Output the (x, y) coordinate of the center of the cell containing the given text.  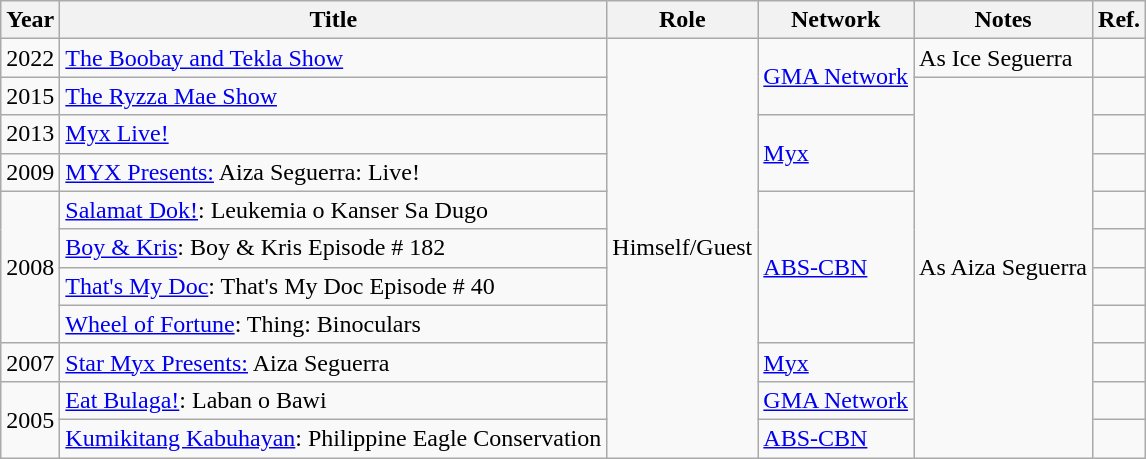
Network (836, 20)
Year (30, 20)
Boy & Kris: Boy & Kris Episode # 182 (334, 248)
2013 (30, 134)
As Ice Seguerra (1004, 58)
2015 (30, 96)
2008 (30, 267)
Role (682, 20)
Ref. (1120, 20)
Kumikitang Kabuhayan: Philippine Eagle Conservation (334, 438)
Salamat Dok!: Leukemia o Kanser Sa Dugo (334, 210)
The Boobay and Tekla Show (334, 58)
Himself/Guest (682, 248)
MYX Presents: Aiza Seguerra: Live! (334, 172)
2009 (30, 172)
2005 (30, 419)
Title (334, 20)
Notes (1004, 20)
2022 (30, 58)
Wheel of Fortune: Thing: Binoculars (334, 324)
That's My Doc: That's My Doc Episode # 40 (334, 286)
2007 (30, 362)
Star Myx Presents: Aiza Seguerra (334, 362)
Myx Live! (334, 134)
Eat Bulaga!: Laban o Bawi (334, 400)
The Ryzza Mae Show (334, 96)
As Aiza Seguerra (1004, 268)
